For the text-containing cell, return its midpoint in (X, Y) coordinate format. 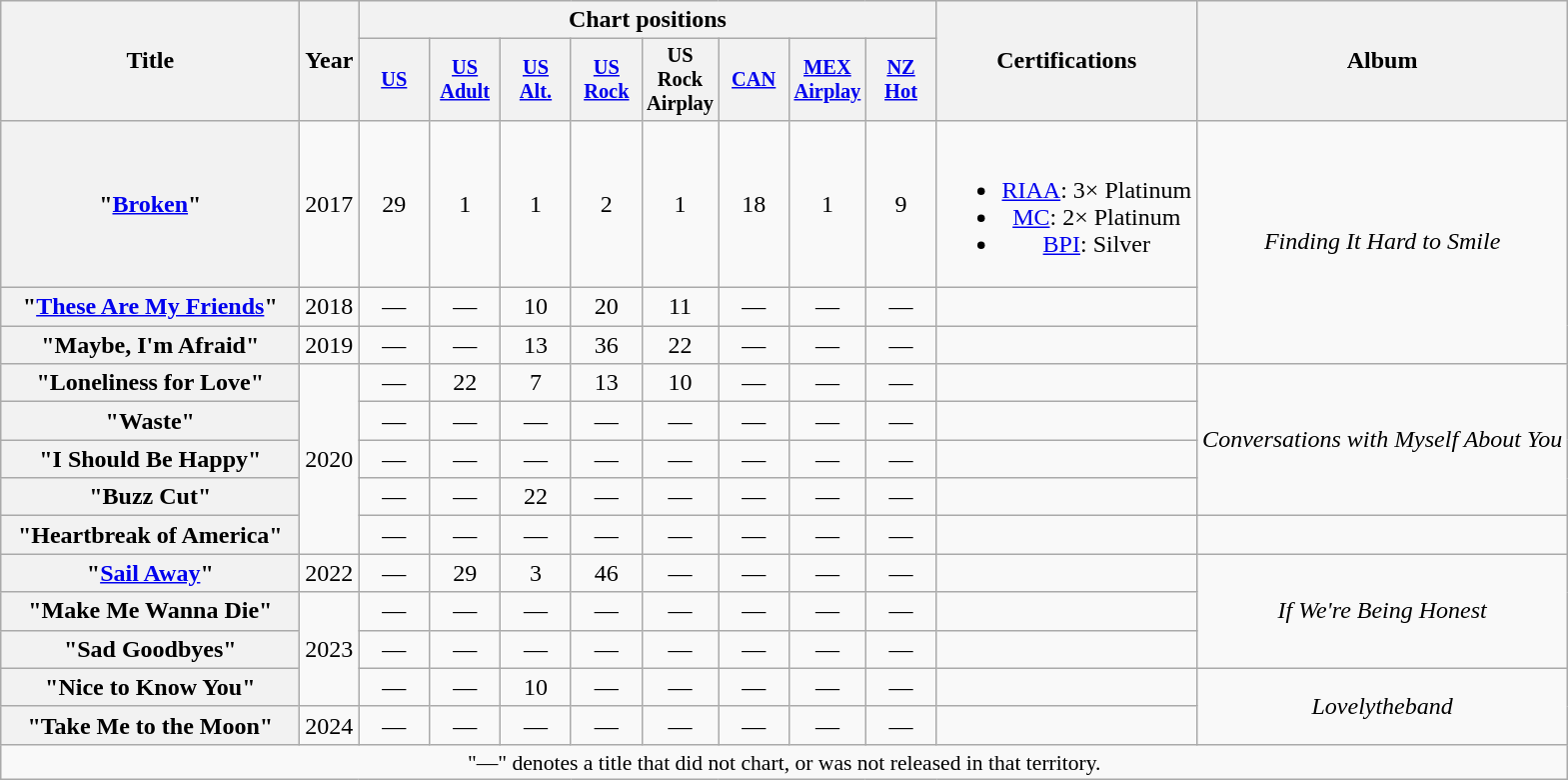
2019 (330, 345)
MEXAirplay (827, 80)
9 (901, 204)
36 (606, 345)
"Make Me Wanna Die" (150, 611)
"Waste" (150, 421)
"Take Me to the Moon" (150, 725)
"Sail Away" (150, 573)
18 (754, 204)
Album (1383, 61)
USRock Airplay (680, 80)
Lovelytheband (1383, 706)
"Loneliness for Love" (150, 383)
NZHot (901, 80)
7 (536, 383)
46 (606, 573)
Title (150, 61)
RIAA: 3× PlatinumMC: 2× PlatinumBPI: Silver (1067, 204)
USAlt. (536, 80)
2017 (330, 204)
2022 (330, 573)
"—" denotes a title that did not chart, or was not released in that territory. (784, 762)
"I Should Be Happy" (150, 459)
"Buzz Cut" (150, 497)
Conversations with Myself About You (1383, 440)
3 (536, 573)
USAdult (466, 80)
"These Are My Friends" (150, 307)
2 (606, 204)
"Nice to Know You" (150, 687)
"Broken" (150, 204)
Chart positions (648, 20)
US (394, 80)
2020 (330, 459)
2024 (330, 725)
"Maybe, I'm Afraid" (150, 345)
Certifications (1067, 61)
"Sad Goodbyes" (150, 649)
11 (680, 307)
Finding It Hard to Smile (1383, 242)
USRock (606, 80)
20 (606, 307)
CAN (754, 80)
"Heartbreak of America" (150, 535)
Year (330, 61)
2018 (330, 307)
2023 (330, 649)
If We're Being Honest (1383, 611)
